For the text-containing cell, return its midpoint in (X, Y) coordinate format. 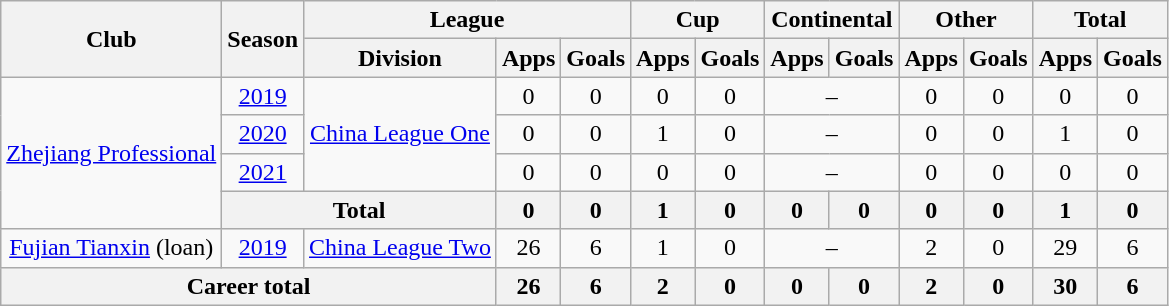
League (468, 20)
Cup (698, 20)
30 (1065, 286)
Club (112, 39)
Career total (249, 286)
Zhejiang Professional (112, 153)
Season (263, 39)
China League Two (400, 248)
Fujian Tianxin (loan) (112, 248)
2020 (263, 134)
2021 (263, 172)
Continental (832, 20)
Other (966, 20)
29 (1065, 248)
Division (400, 58)
China League One (400, 134)
